Provide the [x, y] coordinate of the cell's center where the given text is located.  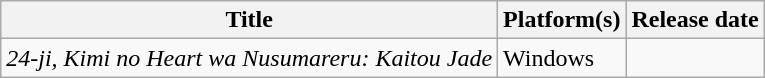
Platform(s) [562, 20]
Release date [695, 20]
Title [250, 20]
24-ji, Kimi no Heart wa Nusumareru: Kaitou Jade [250, 58]
Windows [562, 58]
